Detect which cell encompasses the target text, then output its (x, y) center coordinate. 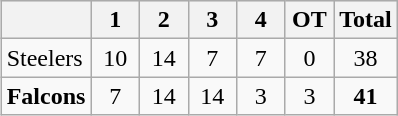
4 (262, 20)
38 (366, 58)
10 (116, 58)
2 (164, 20)
0 (310, 58)
1 (116, 20)
Total (366, 20)
Falcons (46, 96)
Steelers (46, 58)
41 (366, 96)
OT (310, 20)
